Detect which cell encompasses the target text, then output its (X, Y) center coordinate. 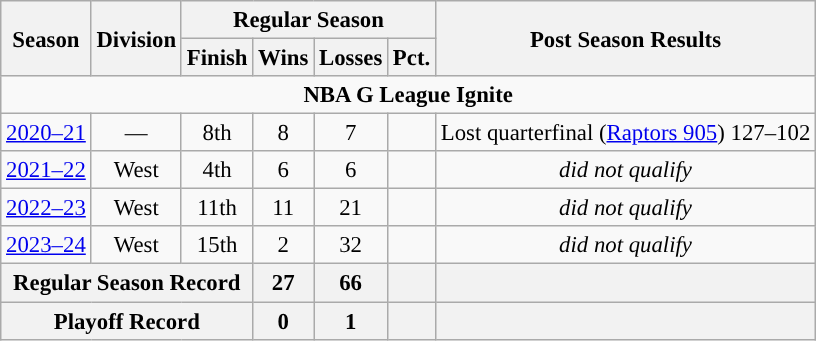
4th (216, 170)
Division (136, 38)
Pct. (412, 58)
Post Season Results (625, 38)
32 (351, 245)
15th (216, 245)
27 (284, 283)
2 (284, 245)
Wins (284, 58)
0 (284, 321)
NBA G League Ignite (408, 95)
11 (284, 208)
2023–24 (46, 245)
Playoff Record (127, 321)
Lost quarterfinal (Raptors 905) 127–102 (625, 133)
11th (216, 208)
Losses (351, 58)
66 (351, 283)
7 (351, 133)
2022–23 (46, 208)
Regular Season Record (127, 283)
21 (351, 208)
1 (351, 321)
Regular Season (308, 20)
2021–22 (46, 170)
2020–21 (46, 133)
8 (284, 133)
Finish (216, 58)
Season (46, 38)
8th (216, 133)
— (136, 133)
